Determine the [x, y] coordinate at the center of the cell enclosing the given text.  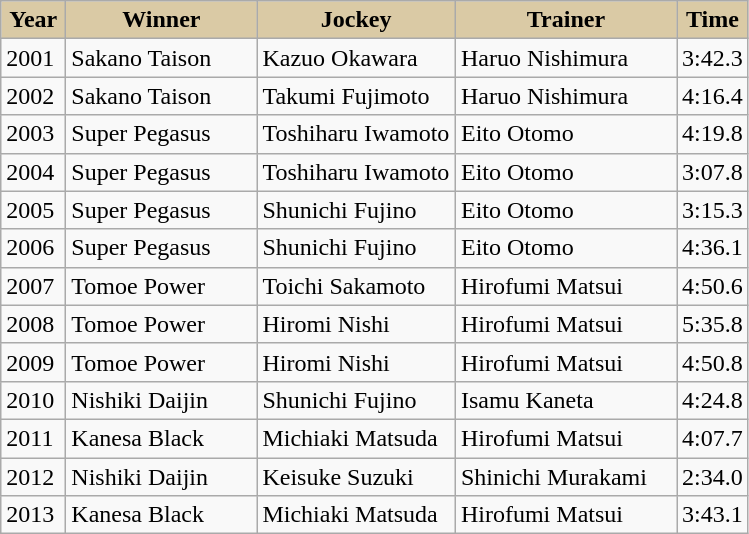
Winner [162, 20]
2002 [34, 96]
2008 [34, 324]
4:50.8 [712, 362]
4:07.7 [712, 438]
5:35.8 [712, 324]
Year [34, 20]
4:19.8 [712, 134]
2006 [34, 248]
Takumi Fujimoto [356, 96]
2004 [34, 172]
Time [712, 20]
2009 [34, 362]
2:34.0 [712, 477]
2012 [34, 477]
2001 [34, 58]
3:07.8 [712, 172]
Shinichi Murakami [566, 477]
Kazuo Okawara [356, 58]
2003 [34, 134]
2013 [34, 515]
Jockey [356, 20]
Toichi Sakamoto [356, 286]
Trainer [566, 20]
3:42.3 [712, 58]
Isamu Kaneta [566, 400]
4:36.1 [712, 248]
3:15.3 [712, 210]
4:24.8 [712, 400]
2007 [34, 286]
Keisuke Suzuki [356, 477]
3:43.1 [712, 515]
2011 [34, 438]
4:50.6 [712, 286]
4:16.4 [712, 96]
2005 [34, 210]
2010 [34, 400]
